Identify which cell holds the provided text, then report its [x, y] central coordinate. 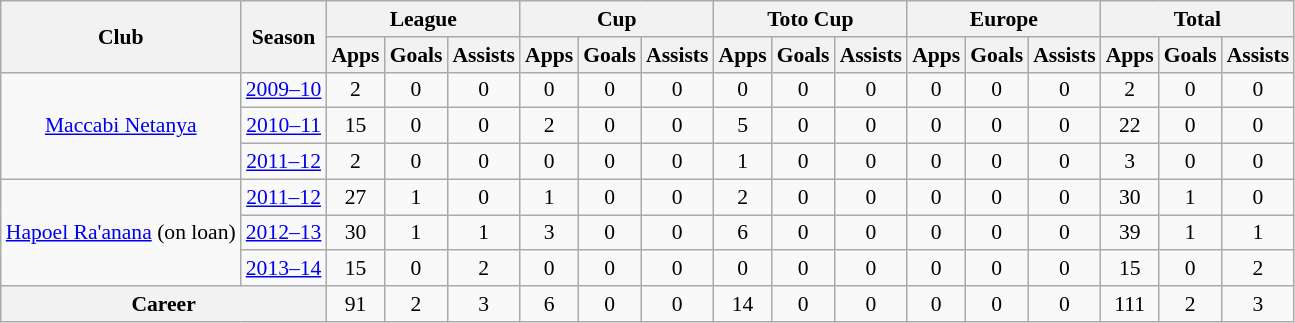
39 [1130, 233]
5 [743, 126]
91 [355, 304]
Hapoel Ra'anana (on loan) [121, 232]
League [423, 19]
Europe [1004, 19]
Club [121, 36]
22 [1130, 126]
27 [355, 197]
14 [743, 304]
Toto Cup [811, 19]
Cup [617, 19]
111 [1130, 304]
2009–10 [284, 90]
Career [164, 304]
2012–13 [284, 233]
Season [284, 36]
2013–14 [284, 269]
2010–11 [284, 126]
Maccabi Netanya [121, 126]
Total [1198, 19]
